Scan for the cell matching the given text and deliver its [x, y] coordinate at center. 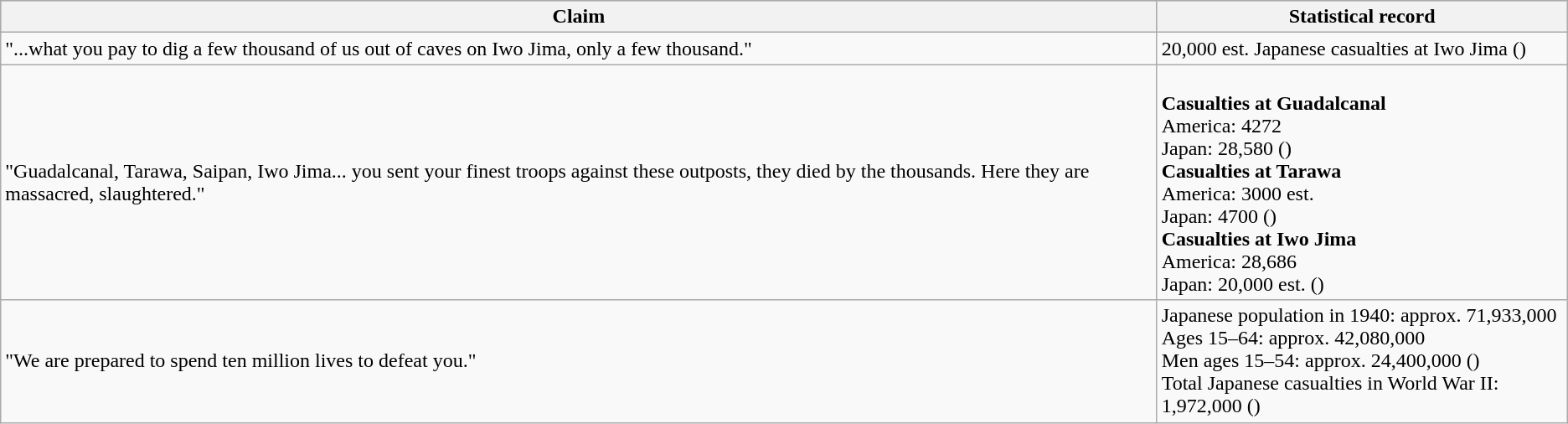
"...what you pay to dig a few thousand of us out of caves on Iwo Jima, only a few thousand." [579, 49]
"We are prepared to spend ten million lives to defeat you." [579, 361]
Claim [579, 17]
20,000 est. Japanese casualties at Iwo Jima () [1362, 49]
Statistical record [1362, 17]
